Return the (x, y) coordinate for the center point of the cell that contains the specified text.  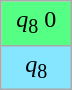
q8 (36, 67)
q8 0 (36, 23)
